Return the [x, y] coordinate for the center point of the cell that contains the specified text.  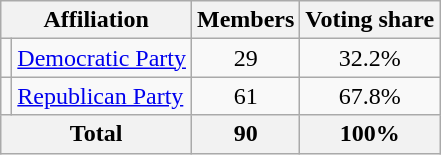
Affiliation [96, 20]
100% [370, 134]
90 [245, 134]
Voting share [370, 20]
29 [245, 58]
32.2% [370, 58]
67.8% [370, 96]
Republican Party [102, 96]
Democratic Party [102, 58]
Total [96, 134]
Members [245, 20]
61 [245, 96]
